From the cell containing the given text, extract its center point as (x, y) coordinate. 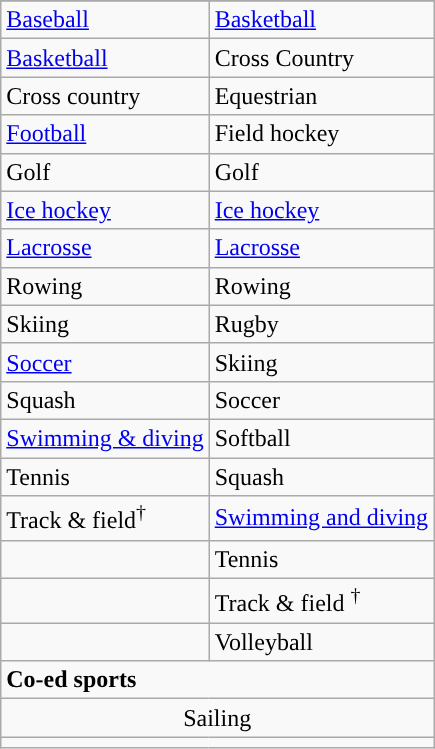
Equestrian (321, 96)
Volleyball (321, 642)
Swimming & diving (105, 438)
Softball (321, 438)
Track & field† (105, 518)
Baseball (105, 20)
Track & field † (321, 600)
Field hockey (321, 134)
Sailing (218, 718)
Football (105, 134)
Cross country (105, 96)
Co-ed sports (218, 680)
Swimming and diving (321, 518)
Rugby (321, 324)
Cross Country (321, 58)
